From the cell containing the given text, extract its center point as [X, Y] coordinate. 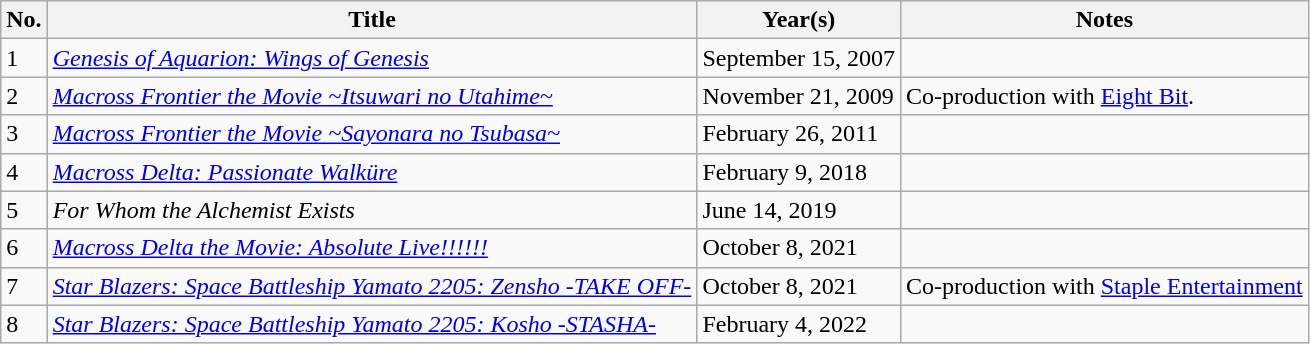
3 [24, 134]
4 [24, 172]
6 [24, 248]
8 [24, 324]
Title [372, 20]
February 9, 2018 [799, 172]
Genesis of Aquarion: Wings of Genesis [372, 58]
7 [24, 286]
1 [24, 58]
Macross Delta: Passionate Walküre [372, 172]
No. [24, 20]
June 14, 2019 [799, 210]
Co-production with Staple Entertainment [1105, 286]
Co-production with Eight Bit. [1105, 96]
Notes [1105, 20]
Star Blazers: Space Battleship Yamato 2205: Kosho -STASHA- [372, 324]
Star Blazers: Space Battleship Yamato 2205: Zensho -TAKE OFF- [372, 286]
5 [24, 210]
Macross Frontier the Movie ~Sayonara no Tsubasa~ [372, 134]
November 21, 2009 [799, 96]
Macross Frontier the Movie ~Itsuwari no Utahime~ [372, 96]
For Whom the Alchemist Exists [372, 210]
2 [24, 96]
September 15, 2007 [799, 58]
February 4, 2022 [799, 324]
February 26, 2011 [799, 134]
Macross Delta the Movie: Absolute Live!!!!!! [372, 248]
Year(s) [799, 20]
